Identify which cell holds the provided text, then report its [x, y] central coordinate. 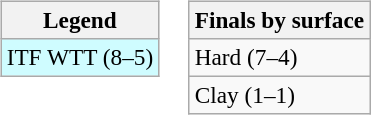
Legend [80, 20]
Clay (1–1) [279, 95]
Finals by surface [279, 20]
ITF WTT (8–5) [80, 57]
Hard (7–4) [279, 57]
